Search for the cell housing the specified text and yield its (x, y) center coordinate. 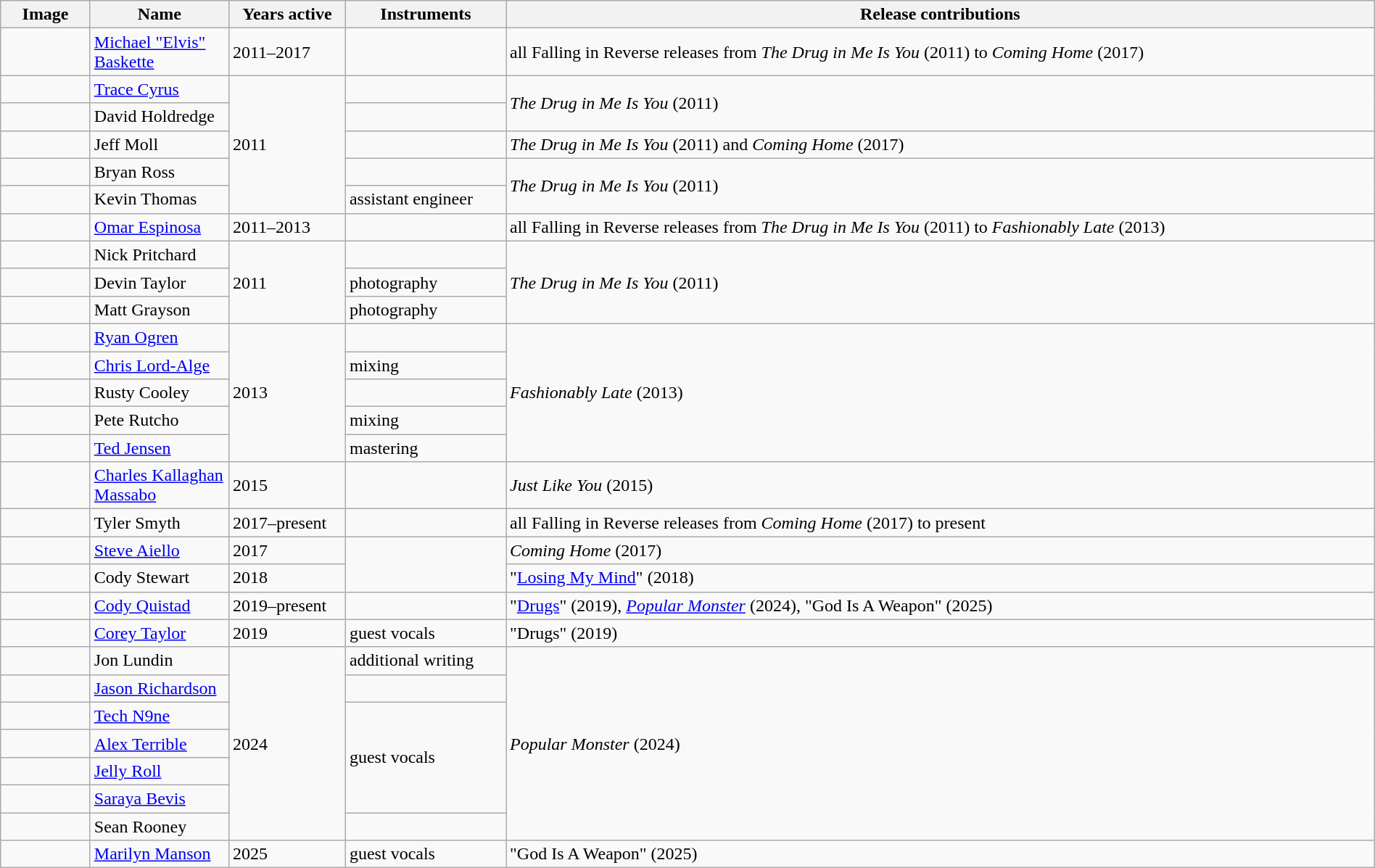
Trace Cyrus (160, 89)
Coming Home (2017) (941, 550)
The Drug in Me Is You (2011) and Coming Home (2017) (941, 144)
Chris Lord-Alge (160, 365)
Ryan Ogren (160, 337)
all Falling in Reverse releases from Coming Home (2017) to present (941, 523)
assistant engineer (425, 199)
Michael "Elvis" Baskette (160, 52)
Rusty Cooley (160, 393)
Image (46, 15)
Fashionably Late (2013) (941, 392)
2011–2017 (287, 52)
Steve Aiello (160, 550)
Tech N9ne (160, 716)
Years active (287, 15)
2015 (287, 486)
Jeff Moll (160, 144)
2019 (287, 633)
Devin Taylor (160, 282)
Saraya Bevis (160, 798)
"Drugs" (2019), Popular Monster (2024), "God Is A Weapon" (2025) (941, 605)
Tyler Smyth (160, 523)
"God Is A Weapon" (2025) (941, 854)
2019–present (287, 605)
Jon Lundin (160, 661)
Kevin Thomas (160, 199)
Cody Quistad (160, 605)
Marilyn Manson (160, 854)
Release contributions (941, 15)
Jason Richardson (160, 688)
Charles Kallaghan Massabo (160, 486)
Popular Monster (2024) (941, 743)
"Losing My Mind" (2018) (941, 578)
all Falling in Reverse releases from The Drug in Me Is You (2011) to Fashionably Late (2013) (941, 227)
David Holdredge (160, 117)
Ted Jensen (160, 448)
Just Like You (2015) (941, 486)
2025 (287, 854)
2017 (287, 550)
Omar Espinosa (160, 227)
2011–2013 (287, 227)
Corey Taylor (160, 633)
Alex Terrible (160, 743)
2024 (287, 743)
Pete Rutcho (160, 421)
2017–present (287, 523)
Bryan Ross (160, 172)
Instruments (425, 15)
Sean Rooney (160, 826)
Name (160, 15)
mastering (425, 448)
2018 (287, 578)
additional writing (425, 661)
all Falling in Reverse releases from The Drug in Me Is You (2011) to Coming Home (2017) (941, 52)
Nick Pritchard (160, 255)
Cody Stewart (160, 578)
Matt Grayson (160, 310)
2013 (287, 392)
"Drugs" (2019) (941, 633)
Jelly Roll (160, 771)
